Capture the cell that displays the provided text and extract its [x, y] central coordinate. 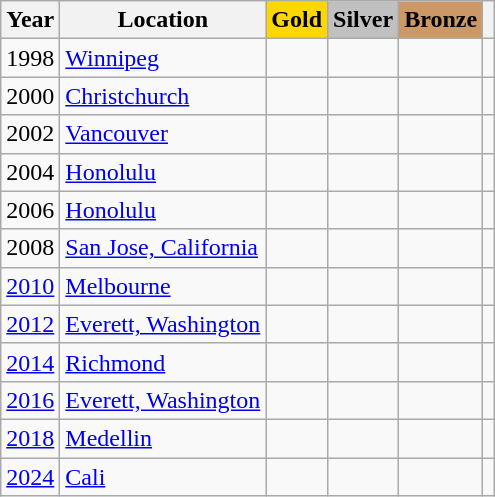
2002 [30, 134]
Medellin [163, 438]
San Jose, California [163, 248]
Cali [163, 477]
2014 [30, 362]
Melbourne [163, 286]
2012 [30, 324]
2016 [30, 400]
Location [163, 20]
Year [30, 20]
2006 [30, 210]
2000 [30, 96]
Silver [364, 20]
Vancouver [163, 134]
Richmond [163, 362]
2018 [30, 438]
2008 [30, 248]
2004 [30, 172]
1998 [30, 58]
Winnipeg [163, 58]
Gold [297, 20]
Christchurch [163, 96]
Bronze [441, 20]
2024 [30, 477]
2010 [30, 286]
